Find where the given text appears and provide that cell's center as (x, y) coordinate. 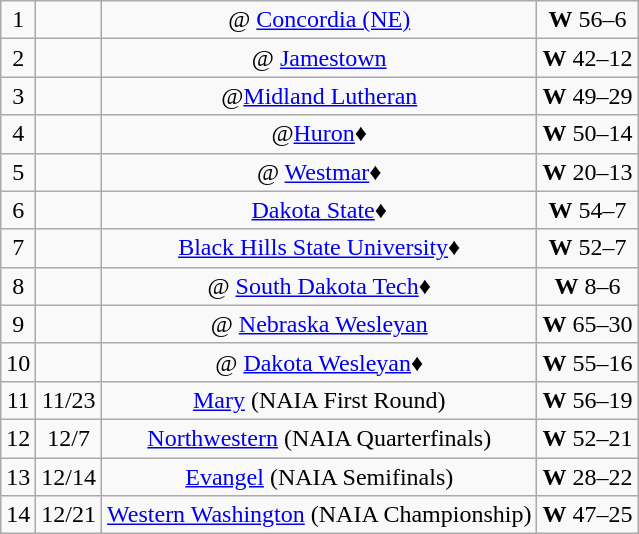
6 (18, 210)
@ Nebraska Wesleyan (320, 324)
Western Washington (NAIA Championship) (320, 515)
@ Jamestown (320, 58)
W 56–6 (588, 20)
14 (18, 515)
12/14 (69, 477)
@Huron♦ (320, 134)
@ South Dakota Tech♦ (320, 286)
5 (18, 172)
W 52–7 (588, 248)
W 8–6 (588, 286)
8 (18, 286)
W 28–22 (588, 477)
7 (18, 248)
W 20–13 (588, 172)
@ Westmar♦ (320, 172)
4 (18, 134)
11/23 (69, 400)
Northwestern (NAIA Quarterfinals) (320, 438)
Mary (NAIA First Round) (320, 400)
W 52–21 (588, 438)
2 (18, 58)
@Midland Lutheran (320, 96)
1 (18, 20)
W 50–14 (588, 134)
Black Hills State University♦ (320, 248)
W 55–16 (588, 362)
@ Concordia (NE) (320, 20)
W 56–19 (588, 400)
12 (18, 438)
3 (18, 96)
9 (18, 324)
12/7 (69, 438)
W 65–30 (588, 324)
10 (18, 362)
W 49–29 (588, 96)
W 42–12 (588, 58)
Dakota State♦ (320, 210)
13 (18, 477)
11 (18, 400)
@ Dakota Wesleyan♦ (320, 362)
12/21 (69, 515)
Evangel (NAIA Semifinals) (320, 477)
W 47–25 (588, 515)
W 54–7 (588, 210)
